Output the [X, Y] coordinate of the center of the cell containing the given text.  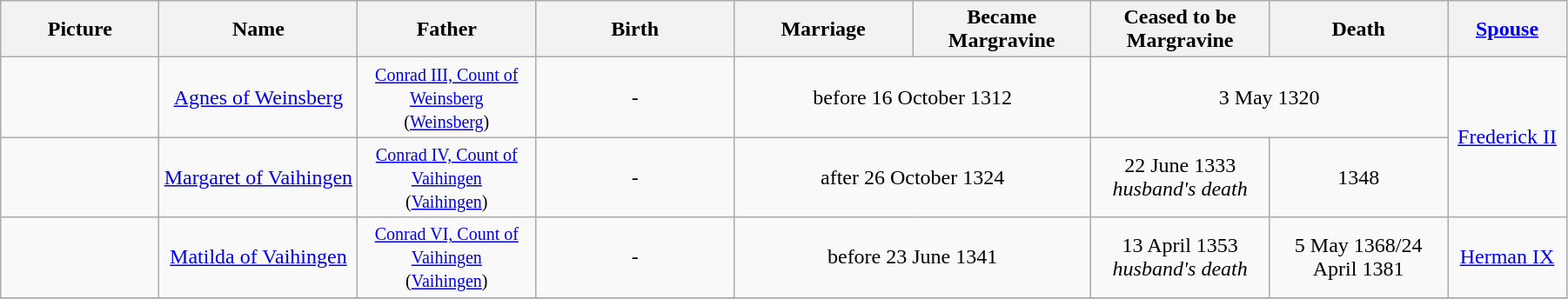
22 June 1333husband's death [1180, 177]
Conrad III, Count of Weinsberg(Weinsberg) [447, 97]
Herman IX [1507, 257]
Conrad IV, Count of Vaihingen(Vaihingen) [447, 177]
5 May 1368/24 April 1381 [1359, 257]
Death [1359, 30]
Picture [80, 30]
Margaret of Vaihingen [258, 177]
Name [258, 30]
Spouse [1507, 30]
Father [447, 30]
Ceased to be Margravine [1180, 30]
13 April 1353husband's death [1180, 257]
Became Margravine [1002, 30]
before 23 June 1341 [913, 257]
Marriage [823, 30]
Birth [635, 30]
3 May 1320 [1270, 97]
before 16 October 1312 [913, 97]
Frederick II [1507, 137]
Matilda of Vaihingen [258, 257]
Agnes of Weinsberg [258, 97]
Conrad VI, Count of Vaihingen(Vaihingen) [447, 257]
1348 [1359, 177]
after 26 October 1324 [913, 177]
